Scan for the cell matching the given text and deliver its [x, y] coordinate at center. 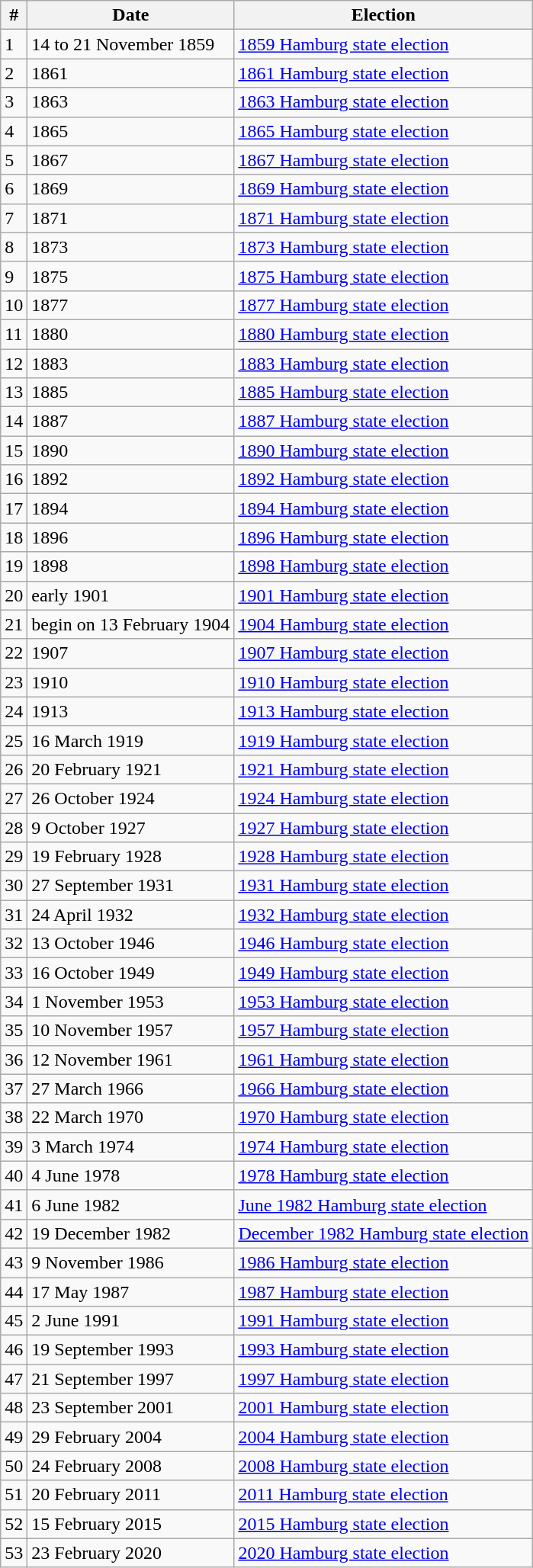
5 [14, 160]
39 [14, 1146]
16 March 1919 [131, 740]
1919 Hamburg state election [384, 740]
1861 Hamburg state election [384, 73]
6 June 1982 [131, 1204]
1877 Hamburg state election [384, 305]
23 [14, 682]
10 November 1957 [131, 1031]
20 [14, 595]
16 October 1949 [131, 973]
36 [14, 1060]
1928 Hamburg state election [384, 857]
2020 Hamburg state election [384, 1553]
1880 Hamburg state election [384, 334]
1867 Hamburg state election [384, 160]
1875 Hamburg state election [384, 276]
1924 Hamburg state election [384, 798]
1986 Hamburg state election [384, 1262]
29 [14, 857]
23 February 2020 [131, 1553]
1978 Hamburg state election [384, 1175]
14 to 21 November 1859 [131, 44]
1865 [131, 131]
19 September 1993 [131, 1350]
3 [14, 102]
1880 [131, 334]
9 [14, 276]
1863 [131, 102]
1892 [131, 479]
26 [14, 769]
1910 [131, 682]
4 June 1978 [131, 1175]
1910 Hamburg state election [384, 682]
1953 Hamburg state election [384, 1002]
1970 Hamburg state election [384, 1117]
51 [14, 1495]
1966 Hamburg state election [384, 1089]
1997 Hamburg state election [384, 1379]
17 May 1987 [131, 1292]
19 February 1928 [131, 857]
1892 Hamburg state election [384, 479]
24 April 1932 [131, 915]
29 February 2004 [131, 1437]
27 September 1931 [131, 886]
1871 Hamburg state election [384, 218]
43 [14, 1262]
23 September 2001 [131, 1408]
1991 Hamburg state election [384, 1321]
1885 Hamburg state election [384, 393]
1898 Hamburg state election [384, 566]
32 [14, 944]
1946 Hamburg state election [384, 944]
1894 [131, 508]
1887 Hamburg state election [384, 422]
21 September 1997 [131, 1379]
47 [14, 1379]
16 [14, 479]
1883 Hamburg state election [384, 364]
12 November 1961 [131, 1060]
31 [14, 915]
begin on 13 February 1904 [131, 624]
46 [14, 1350]
27 [14, 798]
1896 [131, 537]
1 November 1953 [131, 1002]
25 [14, 740]
24 February 2008 [131, 1466]
1869 Hamburg state election [384, 189]
30 [14, 886]
37 [14, 1089]
17 [14, 508]
June 1982 Hamburg state election [384, 1204]
27 March 1966 [131, 1089]
8 [14, 247]
45 [14, 1321]
19 December 1982 [131, 1233]
1904 Hamburg state election [384, 624]
20 February 2011 [131, 1495]
11 [14, 334]
34 [14, 1002]
42 [14, 1233]
1890 [131, 451]
19 [14, 566]
15 [14, 451]
2004 Hamburg state election [384, 1437]
1859 Hamburg state election [384, 44]
1863 Hamburg state election [384, 102]
1974 Hamburg state election [384, 1146]
15 February 2015 [131, 1524]
1931 Hamburg state election [384, 886]
4 [14, 131]
40 [14, 1175]
52 [14, 1524]
1987 Hamburg state election [384, 1292]
2008 Hamburg state election [384, 1466]
2001 Hamburg state election [384, 1408]
9 November 1986 [131, 1262]
20 February 1921 [131, 769]
Date [131, 15]
1961 Hamburg state election [384, 1060]
2015 Hamburg state election [384, 1524]
22 [14, 653]
1873 [131, 247]
41 [14, 1204]
33 [14, 973]
1873 Hamburg state election [384, 247]
1949 Hamburg state election [384, 973]
# [14, 15]
13 [14, 393]
1865 Hamburg state election [384, 131]
53 [14, 1553]
1875 [131, 276]
49 [14, 1437]
26 October 1924 [131, 798]
9 October 1927 [131, 827]
44 [14, 1292]
35 [14, 1031]
1913 [131, 711]
1898 [131, 566]
1877 [131, 305]
38 [14, 1117]
1932 Hamburg state election [384, 915]
1869 [131, 189]
1871 [131, 218]
1887 [131, 422]
2 [14, 73]
1894 Hamburg state election [384, 508]
14 [14, 422]
1885 [131, 393]
50 [14, 1466]
13 October 1946 [131, 944]
1861 [131, 73]
1883 [131, 364]
1913 Hamburg state election [384, 711]
December 1982 Hamburg state election [384, 1233]
1957 Hamburg state election [384, 1031]
1890 Hamburg state election [384, 451]
12 [14, 364]
1907 Hamburg state election [384, 653]
1896 Hamburg state election [384, 537]
Election [384, 15]
22 March 1970 [131, 1117]
2011 Hamburg state election [384, 1495]
1 [14, 44]
24 [14, 711]
1907 [131, 653]
7 [14, 218]
2 June 1991 [131, 1321]
1867 [131, 160]
6 [14, 189]
1993 Hamburg state election [384, 1350]
3 March 1974 [131, 1146]
21 [14, 624]
1921 Hamburg state election [384, 769]
10 [14, 305]
28 [14, 827]
1927 Hamburg state election [384, 827]
18 [14, 537]
early 1901 [131, 595]
1901 Hamburg state election [384, 595]
48 [14, 1408]
